Identify which cell holds the provided text, then report its (x, y) central coordinate. 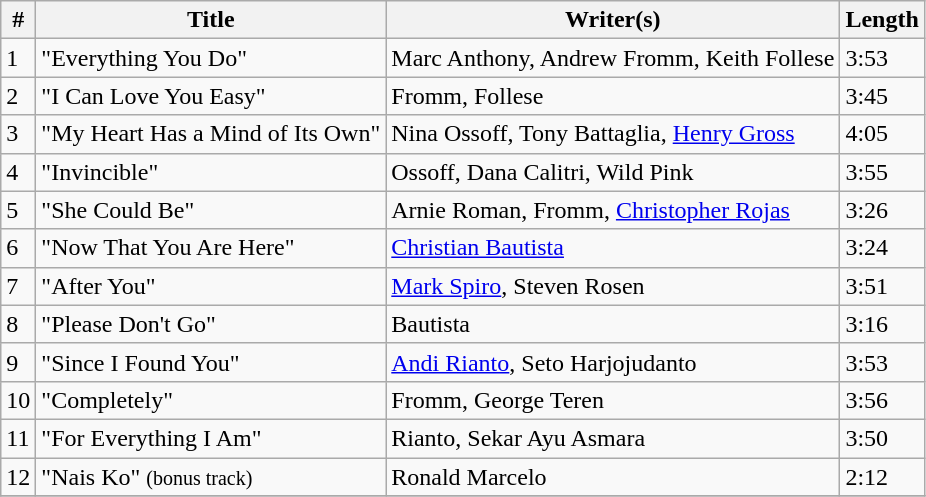
9 (18, 362)
10 (18, 400)
1 (18, 58)
Arnie Roman, Fromm, Christopher Rojas (613, 210)
"Everything You Do" (211, 58)
Writer(s) (613, 20)
"Nais Ko" (bonus track) (211, 477)
2:12 (882, 477)
7 (18, 286)
"Invincible" (211, 172)
Title (211, 20)
3:16 (882, 324)
3 (18, 134)
Bautista (613, 324)
3:26 (882, 210)
4:05 (882, 134)
6 (18, 248)
"Now That You Are Here" (211, 248)
"Please Don't Go" (211, 324)
Length (882, 20)
Rianto, Sekar Ayu Asmara (613, 438)
3:24 (882, 248)
"After You" (211, 286)
Fromm, George Teren (613, 400)
5 (18, 210)
Fromm, Follese (613, 96)
3:45 (882, 96)
3:55 (882, 172)
"For Everything I Am" (211, 438)
"My Heart Has a Mind of Its Own" (211, 134)
Andi Rianto, Seto Harjojudanto (613, 362)
8 (18, 324)
Christian Bautista (613, 248)
12 (18, 477)
Ronald Marcelo (613, 477)
Nina Ossoff, Tony Battaglia, Henry Gross (613, 134)
Ossoff, Dana Calitri, Wild Pink (613, 172)
"Completely" (211, 400)
3:50 (882, 438)
4 (18, 172)
11 (18, 438)
Mark Spiro, Steven Rosen (613, 286)
3:56 (882, 400)
"I Can Love You Easy" (211, 96)
Marc Anthony, Andrew Fromm, Keith Follese (613, 58)
3:51 (882, 286)
"She Could Be" (211, 210)
"Since I Found You" (211, 362)
2 (18, 96)
# (18, 20)
